Extract the (X, Y) coordinate from the center of the cell holding the provided text.  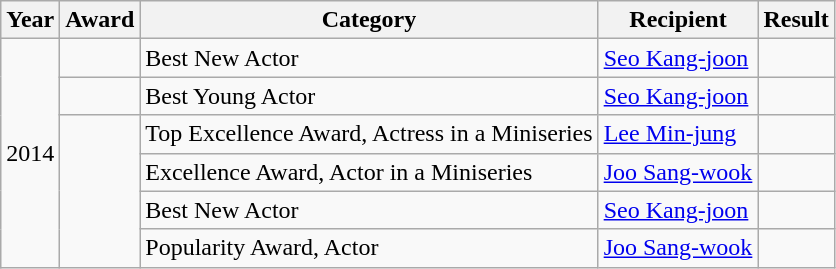
Lee Min-jung (678, 134)
Result (796, 20)
Year (30, 20)
Popularity Award, Actor (369, 248)
Award (100, 20)
Category (369, 20)
Excellence Award, Actor in a Miniseries (369, 172)
2014 (30, 153)
Best Young Actor (369, 96)
Recipient (678, 20)
Top Excellence Award, Actress in a Miniseries (369, 134)
